Pinpoint the cell where the given text exists, returning its (x, y) midpoint coordinate. 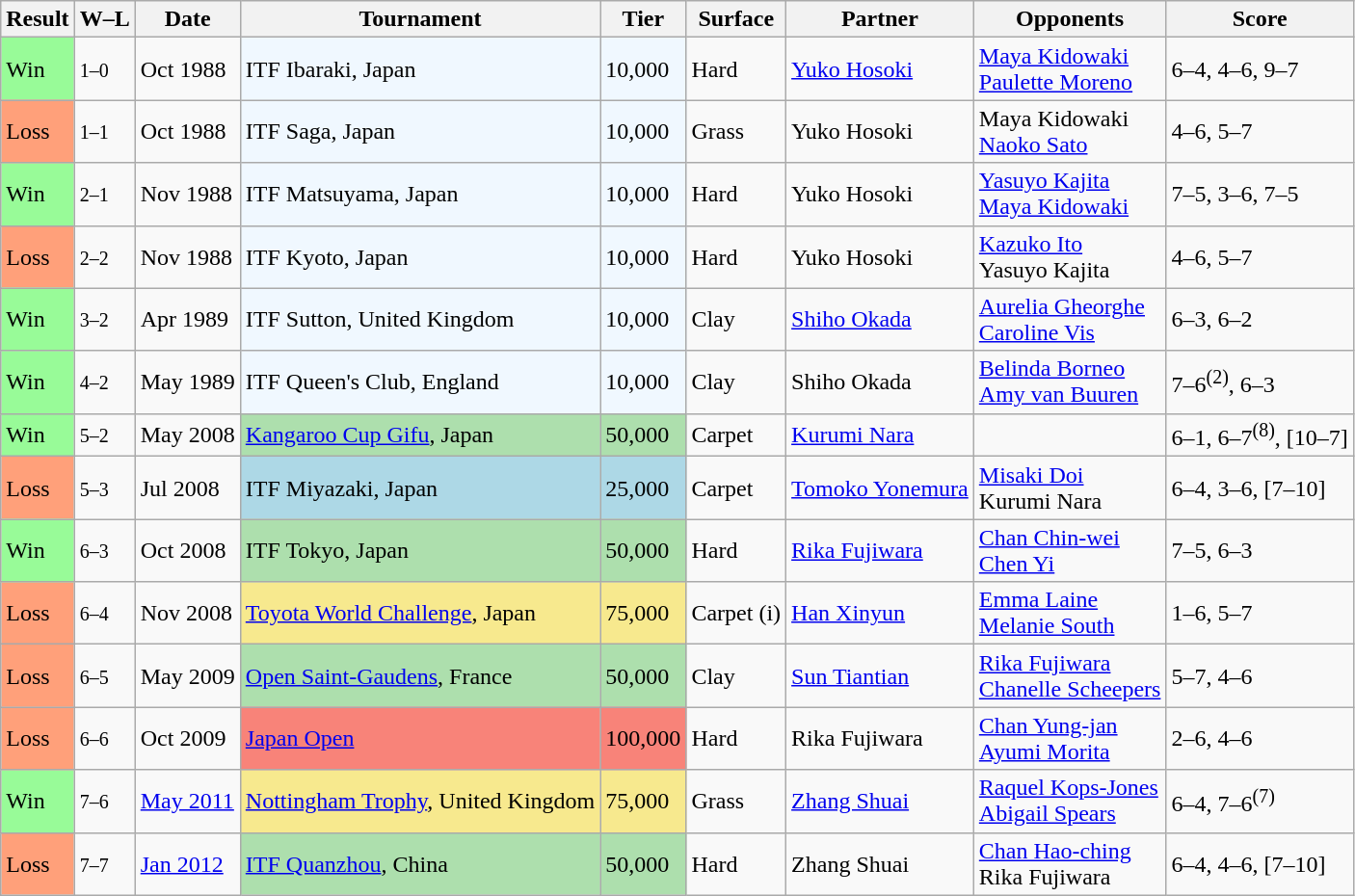
Tomoko Yonemura (881, 488)
ITF Saga, Japan (420, 131)
6–6 (104, 738)
Kangaroo Cup Gifu, Japan (420, 435)
Toyota World Challenge, Japan (420, 613)
ITF Quanzhou, China (420, 863)
Maya Kidowaki Naoko Sato (1070, 131)
6–4, 4–6, 9–7 (1260, 69)
Jan 2012 (187, 863)
3–2 (104, 320)
Jul 2008 (187, 488)
1–1 (104, 131)
Maya Kidowaki Paulette Moreno (1070, 69)
7–6(2), 6–3 (1260, 382)
Emma Laine Melanie South (1070, 613)
Chan Chin-wei Chen Yi (1070, 551)
6–3, 6–2 (1260, 320)
6–5 (104, 676)
Open Saint-Gaudens, France (420, 676)
Kazuko Ito Yasuyo Kajita (1070, 256)
Oct 2008 (187, 551)
Nov 2008 (187, 613)
Surface (736, 19)
4–2 (104, 382)
May 2008 (187, 435)
W–L (104, 19)
2–1 (104, 195)
ITF Sutton, United Kingdom (420, 320)
Yasuyo Kajita Maya Kidowaki (1070, 195)
25,000 (644, 488)
Oct 2009 (187, 738)
Belinda Borneo Amy van Buuren (1070, 382)
1–6, 5–7 (1260, 613)
ITF Matsuyama, Japan (420, 195)
Kurumi Nara (881, 435)
Sun Tiantian (881, 676)
Raquel Kops-Jones Abigail Spears (1070, 802)
2–6, 4–6 (1260, 738)
Misaki Doi Kurumi Nara (1070, 488)
ITF Ibaraki, Japan (420, 69)
6–3 (104, 551)
Chan Yung-jan Ayumi Morita (1070, 738)
Result (38, 19)
1–0 (104, 69)
7–6 (104, 802)
Han Xinyun (881, 613)
ITF Queen's Club, England (420, 382)
Nottingham Trophy, United Kingdom (420, 802)
5–3 (104, 488)
7–5, 3–6, 7–5 (1260, 195)
May 2009 (187, 676)
Rika Fujiwara Chanelle Scheepers (1070, 676)
5–2 (104, 435)
Tournament (420, 19)
2–2 (104, 256)
5–7, 4–6 (1260, 676)
6–4 (104, 613)
May 2011 (187, 802)
Aurelia Gheorghe Caroline Vis (1070, 320)
Apr 1989 (187, 320)
6–4, 4–6, [7–10] (1260, 863)
Chan Hao-ching Rika Fujiwara (1070, 863)
ITF Kyoto, Japan (420, 256)
Partner (881, 19)
Carpet (i) (736, 613)
Score (1260, 19)
ITF Miyazaki, Japan (420, 488)
7–5, 6–3 (1260, 551)
6–4, 3–6, [7–10] (1260, 488)
Japan Open (420, 738)
ITF Tokyo, Japan (420, 551)
7–7 (104, 863)
May 1989 (187, 382)
100,000 (644, 738)
Date (187, 19)
6–1, 6–7(8), [10–7] (1260, 435)
Tier (644, 19)
Opponents (1070, 19)
6–4, 7–6(7) (1260, 802)
